For the text-containing cell, return its midpoint in [x, y] coordinate format. 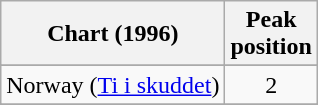
Norway (Ti i skuddet) [113, 85]
2 [271, 85]
Peakposition [271, 34]
Chart (1996) [113, 34]
